Return [X, Y] of the center of cell containing provided text 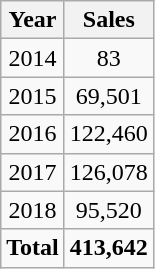
413,642 [108, 248]
Total [33, 248]
69,501 [108, 96]
2015 [33, 96]
2014 [33, 58]
95,520 [108, 210]
2016 [33, 134]
2018 [33, 210]
126,078 [108, 172]
122,460 [108, 134]
Sales [108, 20]
83 [108, 58]
Year [33, 20]
2017 [33, 172]
